For the text-containing cell, return its midpoint in [X, Y] coordinate format. 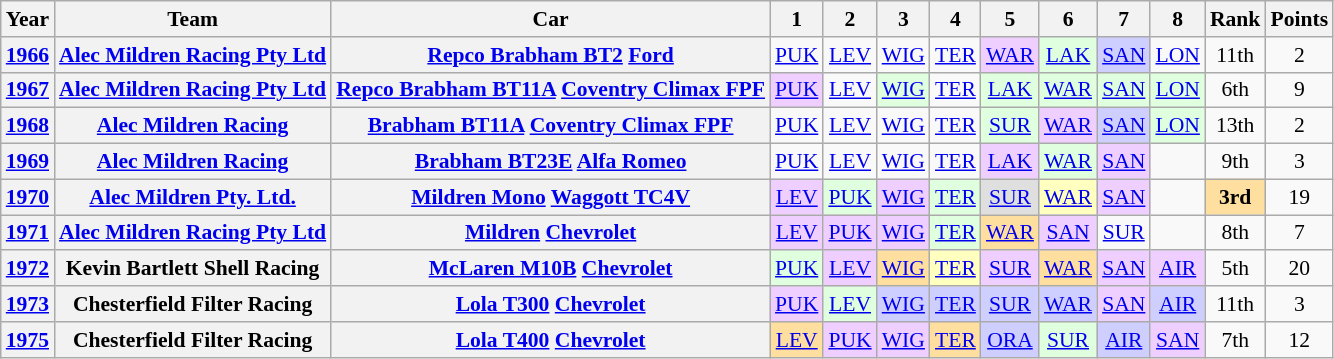
1966 [28, 55]
Lola T400 Chevrolet [550, 340]
8th [1236, 233]
Mildren Chevrolet [550, 233]
1975 [28, 340]
1972 [28, 269]
19 [1299, 197]
12 [1299, 340]
1968 [28, 126]
McLaren M10B Chevrolet [550, 269]
Brabham BT23E Alfa Romeo [550, 162]
Year [28, 19]
20 [1299, 269]
6th [1236, 90]
1969 [28, 162]
5th [1236, 269]
1970 [28, 197]
1973 [28, 304]
9th [1236, 162]
5 [1010, 19]
Rank [1236, 19]
4 [956, 19]
1 [796, 19]
1971 [28, 233]
1967 [28, 90]
Lola T300 Chevrolet [550, 304]
Team [192, 19]
Points [1299, 19]
9 [1299, 90]
ORA [1010, 340]
Alec Mildren Pty. Ltd. [192, 197]
3rd [1236, 197]
8 [1177, 19]
6 [1068, 19]
Repco Brabham BT2 Ford [550, 55]
Kevin Bartlett Shell Racing [192, 269]
13th [1236, 126]
Repco Brabham BT11A Coventry Climax FPF [550, 90]
Car [550, 19]
7th [1236, 340]
Mildren Mono Waggott TC4V [550, 197]
Brabham BT11A Coventry Climax FPF [550, 126]
